Extract the [X, Y] coordinate from the center of the cell holding the provided text.  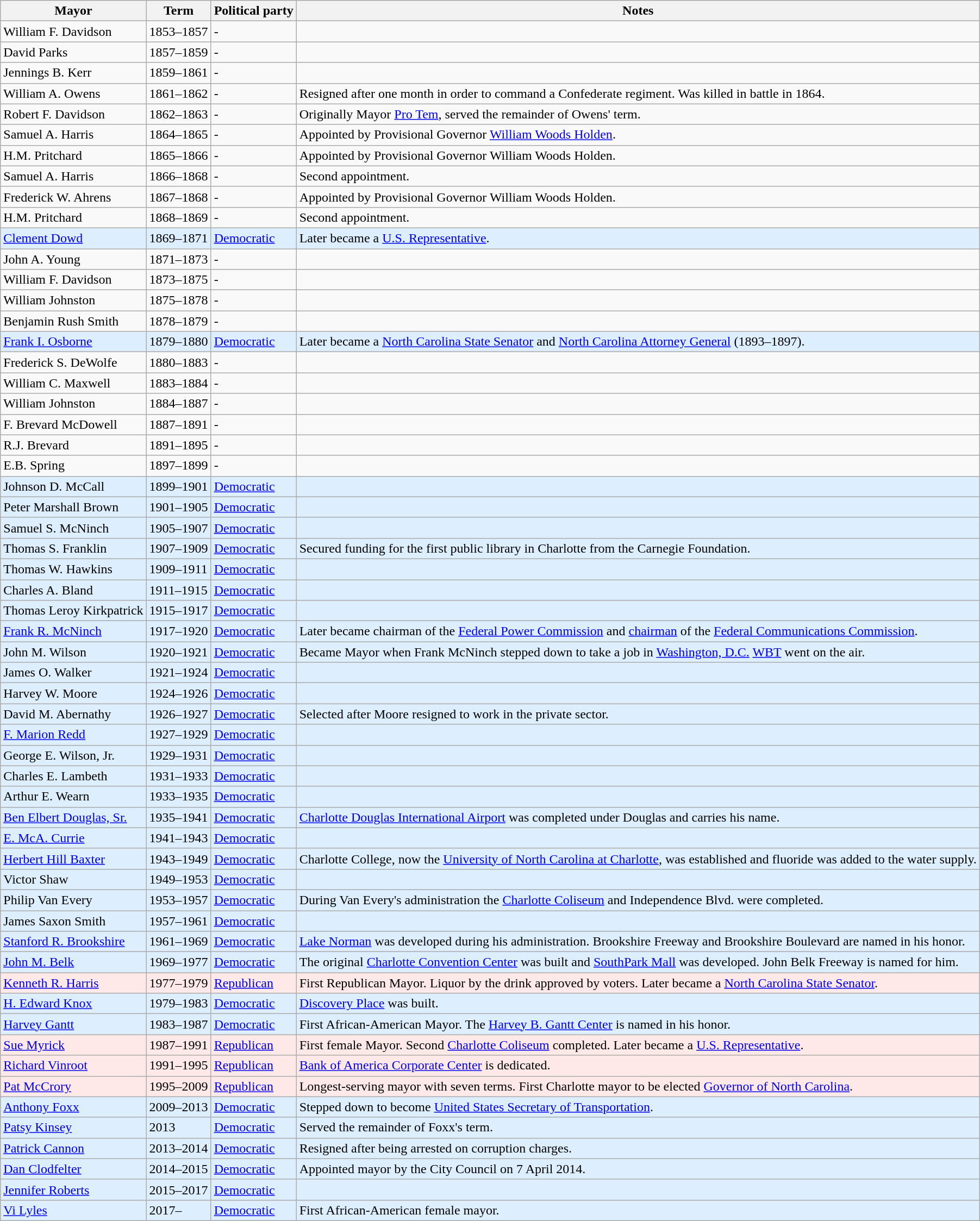
Sue Myrick [73, 1045]
1927–1929 [178, 735]
1979–1983 [178, 1004]
1921–1924 [178, 673]
1941–1943 [178, 838]
Mayor [73, 11]
1897–1899 [178, 466]
1865–1866 [178, 155]
Later became chairman of the Federal Power Commission and chairman of the Federal Communications Commission. [638, 631]
2009–2013 [178, 1107]
R.J. Brevard [73, 445]
1933–1935 [178, 797]
Served the remainder of Foxx's term. [638, 1128]
1875–1878 [178, 300]
Lake Norman was developed during his administration. Brookshire Freeway and Brookshire Boulevard are named in his honor. [638, 942]
1879–1880 [178, 342]
1995–2009 [178, 1086]
1862–1863 [178, 114]
Thomas W. Hawkins [73, 569]
Johnson D. McCall [73, 486]
Discovery Place was built. [638, 1004]
1926–1927 [178, 714]
Became Mayor when Frank McNinch stepped down to take a job in Washington, D.C. WBT went on the air. [638, 652]
Arthur E. Wearn [73, 797]
1969–1977 [178, 962]
1861–1862 [178, 93]
E. McA. Currie [73, 838]
F. Brevard McDowell [73, 424]
Thomas S. Franklin [73, 548]
Philip Van Every [73, 900]
William A. Owens [73, 93]
Jennifer Roberts [73, 1189]
Later became a North Carolina State Senator and North Carolina Attorney General (1893–1897). [638, 342]
First Republican Mayor. Liquor by the drink approved by voters. Later became a North Carolina State Senator. [638, 983]
1887–1891 [178, 424]
1878–1879 [178, 321]
2017– [178, 1210]
1884–1887 [178, 404]
Vi Lyles [73, 1210]
1961–1969 [178, 942]
Benjamin Rush Smith [73, 321]
Clement Dowd [73, 238]
2013–2014 [178, 1148]
Resigned after being arrested on corruption charges. [638, 1148]
William C. Maxwell [73, 383]
John M. Wilson [73, 652]
1883–1884 [178, 383]
1977–1979 [178, 983]
David M. Abernathy [73, 714]
David Parks [73, 52]
Harvey W. Moore [73, 693]
Bank of America Corporate Center is dedicated. [638, 1066]
1907–1909 [178, 548]
1873–1875 [178, 280]
2015–2017 [178, 1189]
2014–2015 [178, 1169]
James O. Walker [73, 673]
1917–1920 [178, 631]
1853–1857 [178, 32]
1868–1869 [178, 217]
Patrick Cannon [73, 1148]
1911–1915 [178, 590]
1915–1917 [178, 611]
1871–1873 [178, 259]
1953–1957 [178, 900]
1880–1883 [178, 362]
1957–1961 [178, 921]
1905–1907 [178, 528]
Charles A. Bland [73, 590]
1891–1895 [178, 445]
Victor Shaw [73, 879]
First female Mayor. Second Charlotte Coliseum completed. Later became a U.S. Representative. [638, 1045]
First African-American female mayor. [638, 1210]
1931–1933 [178, 776]
Ben Elbert Douglas, Sr. [73, 817]
Secured funding for the first public library in Charlotte from the Carnegie Foundation. [638, 548]
1857–1859 [178, 52]
Peter Marshall Brown [73, 507]
Herbert Hill Baxter [73, 859]
Frederick S. DeWolfe [73, 362]
Thomas Leroy Kirkpatrick [73, 611]
Frank I. Osborne [73, 342]
Charlotte College, now the University of North Carolina at Charlotte, was established and fluoride was added to the water supply. [638, 859]
2013 [178, 1128]
1987–1991 [178, 1045]
1949–1953 [178, 879]
1920–1921 [178, 652]
Jennings B. Kerr [73, 73]
Samuel S. McNinch [73, 528]
1983–1987 [178, 1024]
Originally Mayor Pro Tem, served the remainder of Owens' term. [638, 114]
James Saxon Smith [73, 921]
Anthony Foxx [73, 1107]
Notes [638, 11]
1935–1941 [178, 817]
Pat McCrory [73, 1086]
Later became a U.S. Representative. [638, 238]
Resigned after one month in order to command a Confederate regiment. Was killed in battle in 1864. [638, 93]
Political party [253, 11]
Patsy Kinsey [73, 1128]
Charlotte Douglas International Airport was completed under Douglas and carries his name. [638, 817]
1909–1911 [178, 569]
E.B. Spring [73, 466]
Harvey Gantt [73, 1024]
George E. Wilson, Jr. [73, 755]
John M. Belk [73, 962]
1859–1861 [178, 73]
During Van Every's administration the Charlotte Coliseum and Independence Blvd. were completed. [638, 900]
1899–1901 [178, 486]
1866–1868 [178, 176]
Richard Vinroot [73, 1066]
Stanford R. Brookshire [73, 942]
The original Charlotte Convention Center was built and SouthPark Mall was developed. John Belk Freeway is named for him. [638, 962]
1867–1868 [178, 197]
H. Edward Knox [73, 1004]
1924–1926 [178, 693]
Robert F. Davidson [73, 114]
Kenneth R. Harris [73, 983]
1929–1931 [178, 755]
Frederick W. Ahrens [73, 197]
1991–1995 [178, 1066]
F. Marion Redd [73, 735]
Longest-serving mayor with seven terms. First Charlotte mayor to be elected Governor of North Carolina. [638, 1086]
First African-American Mayor. The Harvey B. Gantt Center is named in his honor. [638, 1024]
1943–1949 [178, 859]
1869–1871 [178, 238]
Selected after Moore resigned to work in the private sector. [638, 714]
Charles E. Lambeth [73, 776]
1901–1905 [178, 507]
John A. Young [73, 259]
Term [178, 11]
Stepped down to become United States Secretary of Transportation. [638, 1107]
Frank R. McNinch [73, 631]
1864–1865 [178, 135]
Appointed mayor by the City Council on 7 April 2014. [638, 1169]
Dan Clodfelter [73, 1169]
